Search for the cell housing the specified text and yield its [X, Y] center coordinate. 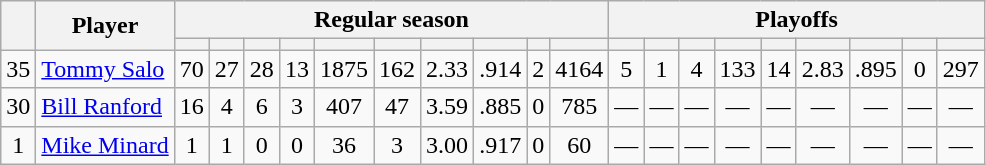
2.83 [822, 69]
4164 [580, 69]
1875 [344, 69]
60 [580, 145]
162 [398, 69]
70 [192, 69]
Player [105, 26]
Playoffs [797, 20]
2 [538, 69]
13 [296, 69]
3.59 [448, 107]
36 [344, 145]
3.00 [448, 145]
Mike Minard [105, 145]
.914 [500, 69]
.895 [876, 69]
47 [398, 107]
.917 [500, 145]
30 [18, 107]
6 [262, 107]
Bill Ranford [105, 107]
133 [738, 69]
.885 [500, 107]
28 [262, 69]
785 [580, 107]
16 [192, 107]
5 [626, 69]
407 [344, 107]
297 [960, 69]
Tommy Salo [105, 69]
14 [778, 69]
Regular season [392, 20]
27 [226, 69]
2.33 [448, 69]
35 [18, 69]
